Capture the cell that displays the provided text and extract its [x, y] central coordinate. 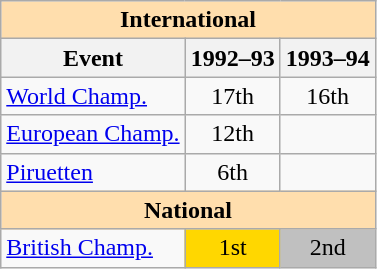
British Champ. [93, 248]
Piruetten [93, 172]
1992–93 [232, 58]
6th [232, 172]
Event [93, 58]
European Champ. [93, 134]
World Champ. [93, 96]
1993–94 [328, 58]
1st [232, 248]
2nd [328, 248]
National [188, 210]
16th [328, 96]
International [188, 20]
12th [232, 134]
17th [232, 96]
